Determine the [X, Y] coordinate at the center of the cell enclosing the given text.  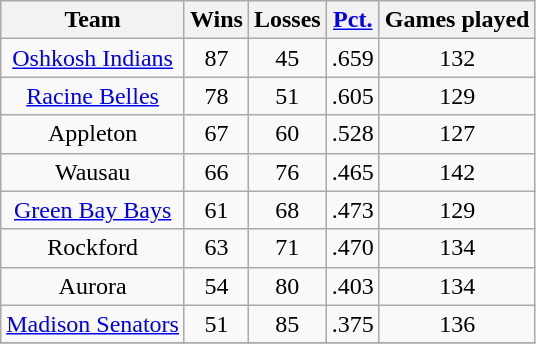
.470 [352, 248]
87 [216, 58]
142 [457, 172]
Wausau [93, 172]
132 [457, 58]
67 [216, 134]
.473 [352, 210]
68 [287, 210]
Aurora [93, 286]
.375 [352, 324]
85 [287, 324]
Losses [287, 20]
Team [93, 20]
.465 [352, 172]
127 [457, 134]
63 [216, 248]
.403 [352, 286]
Wins [216, 20]
76 [287, 172]
.605 [352, 96]
60 [287, 134]
Appleton [93, 134]
61 [216, 210]
54 [216, 286]
Games played [457, 20]
Racine Belles [93, 96]
66 [216, 172]
78 [216, 96]
Green Bay Bays [93, 210]
Rockford [93, 248]
45 [287, 58]
.528 [352, 134]
Oshkosh Indians [93, 58]
Madison Senators [93, 324]
80 [287, 286]
.659 [352, 58]
71 [287, 248]
136 [457, 324]
Pct. [352, 20]
